Provide the [X, Y] coordinate of the cell's center where the given text is located.  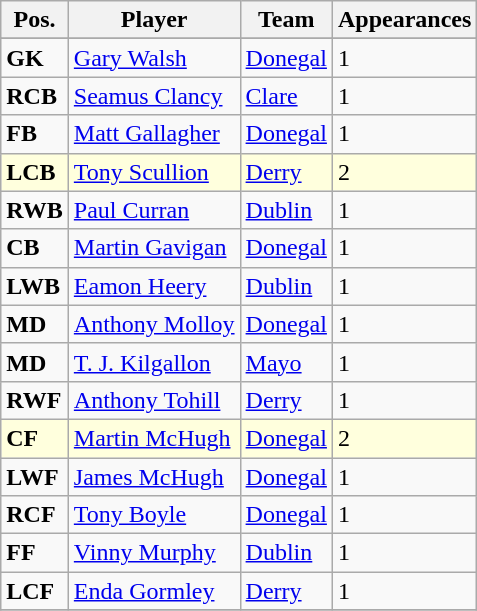
Tony Scullion [154, 172]
Team [286, 20]
Clare [286, 96]
FB [35, 134]
RCB [35, 96]
Paul Curran [154, 210]
CF [35, 438]
Appearances [404, 20]
Anthony Tohill [154, 400]
LWF [35, 477]
LCF [35, 591]
RWB [35, 210]
Gary Walsh [154, 58]
Vinny Murphy [154, 553]
Seamus Clancy [154, 96]
RWF [35, 400]
T. J. Kilgallon [154, 362]
James McHugh [154, 477]
Anthony Molloy [154, 324]
Pos. [35, 20]
GK [35, 58]
Eamon Heery [154, 286]
RCF [35, 515]
Matt Gallagher [154, 134]
LCB [35, 172]
Tony Boyle [154, 515]
FF [35, 553]
Enda Gormley [154, 591]
Player [154, 20]
Martin McHugh [154, 438]
Martin Gavigan [154, 248]
Mayo [286, 362]
CB [35, 248]
LWB [35, 286]
